Find where the given text appears and provide that cell's center as (x, y) coordinate. 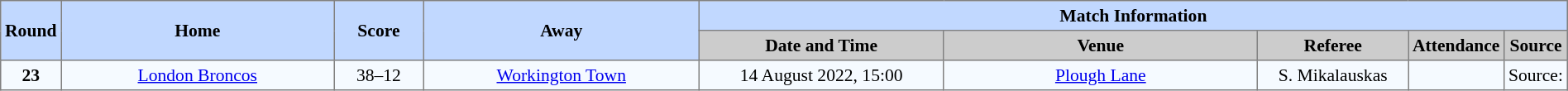
Venue (1101, 45)
Score (379, 31)
Workington Town (562, 75)
Home (198, 31)
Source (1537, 45)
14 August 2022, 15:00 (820, 75)
Source: (1537, 75)
Plough Lane (1101, 75)
Attendance (1456, 45)
Away (562, 31)
S. Mikalauskas (1333, 75)
Date and Time (820, 45)
Round (31, 31)
London Broncos (198, 75)
Referee (1333, 45)
23 (31, 75)
Match Information (1133, 16)
38–12 (379, 75)
